Search for the cell housing the specified text and yield its [x, y] center coordinate. 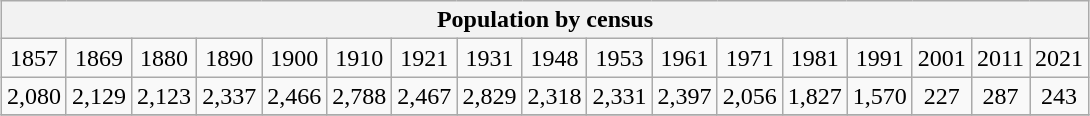
Population by census [544, 20]
287 [1000, 96]
2,318 [554, 96]
2,080 [34, 96]
1910 [360, 58]
2021 [1060, 58]
1948 [554, 58]
2,331 [620, 96]
2011 [1000, 58]
2,466 [294, 96]
2,788 [360, 96]
1869 [98, 58]
1953 [620, 58]
2,467 [424, 96]
1880 [164, 58]
2001 [942, 58]
2,129 [98, 96]
1921 [424, 58]
2,123 [164, 96]
2,337 [230, 96]
1,827 [814, 96]
2,056 [750, 96]
2,829 [490, 96]
1931 [490, 58]
1961 [684, 58]
1,570 [880, 96]
1981 [814, 58]
1890 [230, 58]
1991 [880, 58]
2,397 [684, 96]
1857 [34, 58]
1971 [750, 58]
1900 [294, 58]
227 [942, 96]
243 [1060, 96]
